Determine the (x, y) coordinate at the center of the cell enclosing the given text.  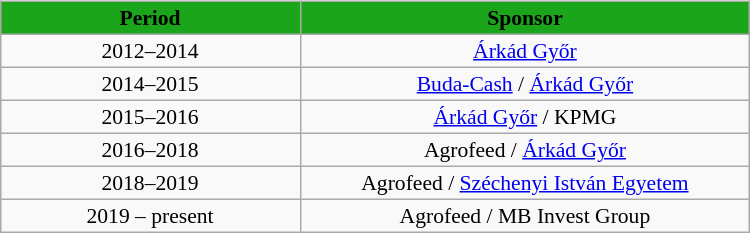
2014–2015 (150, 84)
Agrofeed / Árkád Győr (525, 150)
Árkád Győr / KPMG (525, 116)
2019 – present (150, 216)
Árkád Győr (525, 50)
2018–2019 (150, 182)
Agrofeed / MB Invest Group (525, 216)
2016–2018 (150, 150)
Buda-Cash / Árkád Győr (525, 84)
Period (150, 18)
2015–2016 (150, 116)
Agrofeed / Széchenyi István Egyetem (525, 182)
Sponsor (525, 18)
2012–2014 (150, 50)
